Locate the cell with the specified text and output its [x, y] center coordinate. 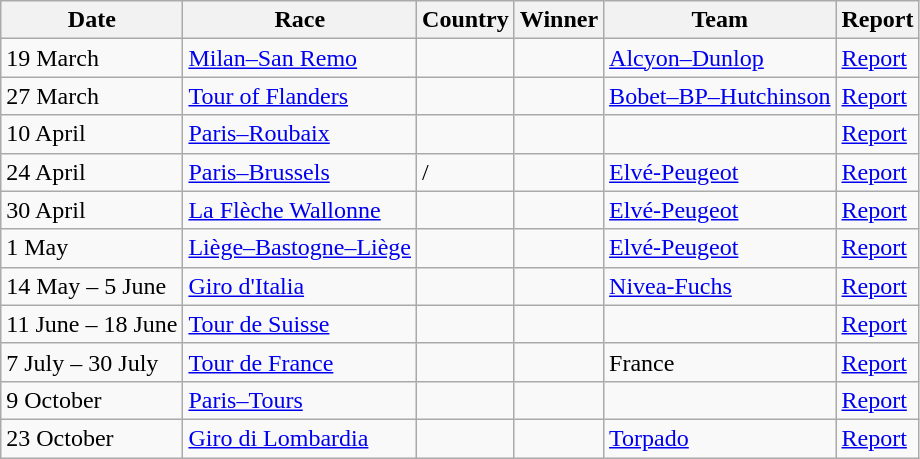
11 June – 18 June [92, 324]
Tour de France [300, 362]
Paris–Roubaix [300, 134]
27 March [92, 96]
Bobet–BP–Hutchinson [720, 96]
Tour of Flanders [300, 96]
La Flèche Wallonne [300, 210]
Nivea-Fuchs [720, 286]
Torpado [720, 438]
23 October [92, 438]
Giro di Lombardia [300, 438]
Team [720, 20]
Liège–Bastogne–Liège [300, 248]
1 May [92, 248]
Race [300, 20]
Date [92, 20]
/ [466, 172]
19 March [92, 58]
10 April [92, 134]
Tour de Suisse [300, 324]
Country [466, 20]
Giro d'Italia [300, 286]
30 April [92, 210]
Alcyon–Dunlop [720, 58]
9 October [92, 400]
Paris–Tours [300, 400]
Paris–Brussels [300, 172]
Milan–San Remo [300, 58]
7 July – 30 July [92, 362]
Winner [558, 20]
24 April [92, 172]
France [720, 362]
14 May – 5 June [92, 286]
